Output the (x, y) coordinate of the center of the cell containing the given text.  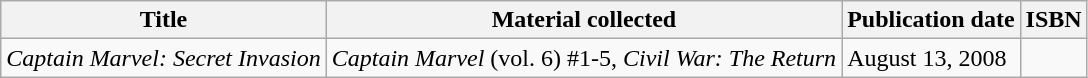
August 13, 2008 (931, 58)
Captain Marvel: Secret Invasion (164, 58)
Publication date (931, 20)
Title (164, 20)
Material collected (584, 20)
Captain Marvel (vol. 6) #1-5, Civil War: The Return (584, 58)
ISBN (1054, 20)
